From the cell containing the given text, extract its center point as (X, Y) coordinate. 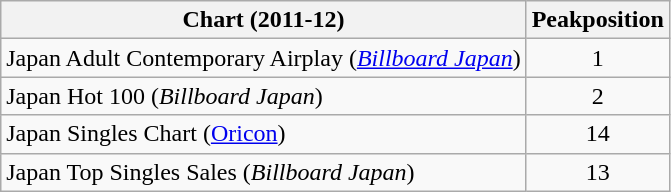
Japan Singles Chart (Oricon) (264, 134)
Japan Top Singles Sales (Billboard Japan) (264, 172)
14 (598, 134)
1 (598, 58)
Japan Adult Contemporary Airplay (Billboard Japan) (264, 58)
Chart (2011-12) (264, 20)
2 (598, 96)
13 (598, 172)
Peakposition (598, 20)
Japan Hot 100 (Billboard Japan) (264, 96)
